Capture the cell that displays the provided text and extract its (X, Y) central coordinate. 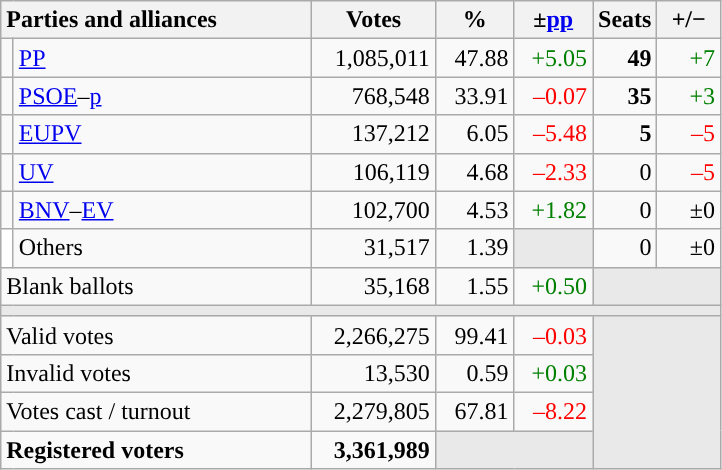
PP (162, 58)
+5.05 (554, 58)
35 (624, 96)
1,085,011 (374, 58)
Blank ballots (156, 286)
2,279,805 (374, 411)
67.81 (474, 411)
768,548 (374, 96)
2,266,275 (374, 335)
1.55 (474, 286)
Registered voters (156, 449)
–5.48 (554, 134)
137,212 (374, 134)
–0.07 (554, 96)
EUPV (162, 134)
BNV–EV (162, 210)
Votes (374, 20)
0.59 (474, 373)
Others (162, 248)
35,168 (374, 286)
UV (162, 172)
5 (624, 134)
1.39 (474, 248)
PSOE–p (162, 96)
+0.03 (554, 373)
33.91 (474, 96)
Seats (624, 20)
+/− (689, 20)
–0.03 (554, 335)
–2.33 (554, 172)
–8.22 (554, 411)
4.68 (474, 172)
% (474, 20)
Votes cast / turnout (156, 411)
+3 (689, 96)
13,530 (374, 373)
4.53 (474, 210)
+0.50 (554, 286)
3,361,989 (374, 449)
6.05 (474, 134)
+7 (689, 58)
106,119 (374, 172)
Invalid votes (156, 373)
Parties and alliances (156, 20)
Valid votes (156, 335)
+1.82 (554, 210)
±pp (554, 20)
47.88 (474, 58)
99.41 (474, 335)
102,700 (374, 210)
31,517 (374, 248)
49 (624, 58)
